Extract the (X, Y) coordinate from the center of the cell holding the provided text.  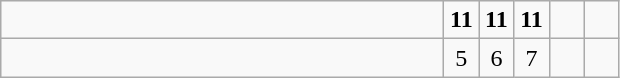
6 (496, 58)
7 (532, 58)
5 (462, 58)
